Search for the cell housing the specified text and yield its [X, Y] center coordinate. 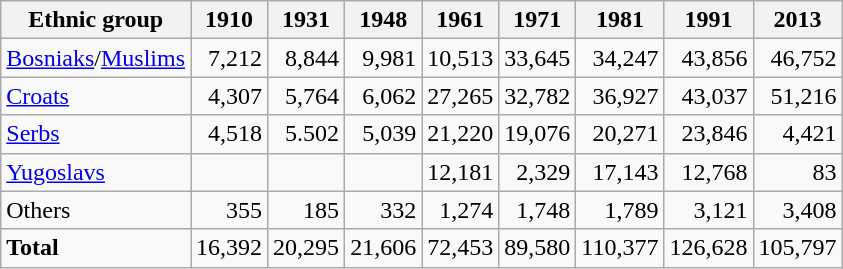
7,212 [230, 58]
1910 [230, 20]
34,247 [620, 58]
Ethnic group [96, 20]
89,580 [538, 248]
12,768 [708, 172]
110,377 [620, 248]
5,764 [306, 96]
23,846 [708, 134]
Serbs [96, 134]
43,037 [708, 96]
43,856 [708, 58]
Yugoslavs [96, 172]
105,797 [798, 248]
51,216 [798, 96]
12,181 [460, 172]
3,121 [708, 210]
1991 [708, 20]
9,981 [384, 58]
10,513 [460, 58]
1971 [538, 20]
83 [798, 172]
8,844 [306, 58]
21,220 [460, 134]
32,782 [538, 96]
5.502 [306, 134]
Total [96, 248]
17,143 [620, 172]
20,295 [306, 248]
2013 [798, 20]
332 [384, 210]
Others [96, 210]
20,271 [620, 134]
19,076 [538, 134]
16,392 [230, 248]
126,628 [708, 248]
1,748 [538, 210]
33,645 [538, 58]
185 [306, 210]
4,421 [798, 134]
4,518 [230, 134]
27,265 [460, 96]
72,453 [460, 248]
1981 [620, 20]
355 [230, 210]
36,927 [620, 96]
Croats [96, 96]
1948 [384, 20]
1931 [306, 20]
21,606 [384, 248]
6,062 [384, 96]
1,789 [620, 210]
1961 [460, 20]
2,329 [538, 172]
Bosniaks/Muslims [96, 58]
46,752 [798, 58]
5,039 [384, 134]
3,408 [798, 210]
1,274 [460, 210]
4,307 [230, 96]
